From the cell containing the given text, extract its center point as (X, Y) coordinate. 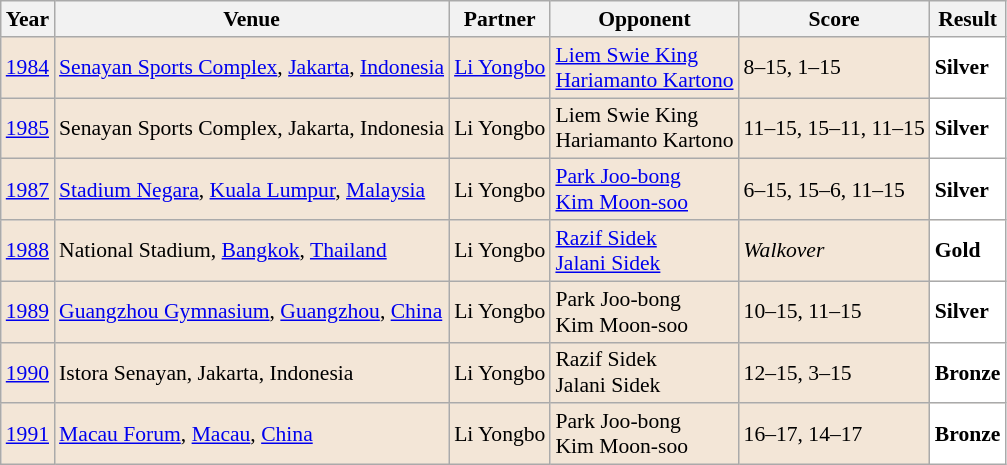
Venue (252, 19)
Stadium Negara, Kuala Lumpur, Malaysia (252, 190)
1990 (28, 372)
1988 (28, 250)
Walkover (834, 250)
Score (834, 19)
Guangzhou Gymnasium, Guangzhou, China (252, 312)
8–15, 1–15 (834, 68)
1984 (28, 68)
10–15, 11–15 (834, 312)
Year (28, 19)
Macau Forum, Macau, China (252, 434)
1985 (28, 128)
1989 (28, 312)
Gold (968, 250)
1991 (28, 434)
Partner (500, 19)
Istora Senayan, Jakarta, Indonesia (252, 372)
1987 (28, 190)
6–15, 15–6, 11–15 (834, 190)
12–15, 3–15 (834, 372)
National Stadium, Bangkok, Thailand (252, 250)
11–15, 15–11, 11–15 (834, 128)
Result (968, 19)
16–17, 14–17 (834, 434)
Opponent (644, 19)
